Capture the cell that displays the provided text and extract its (x, y) central coordinate. 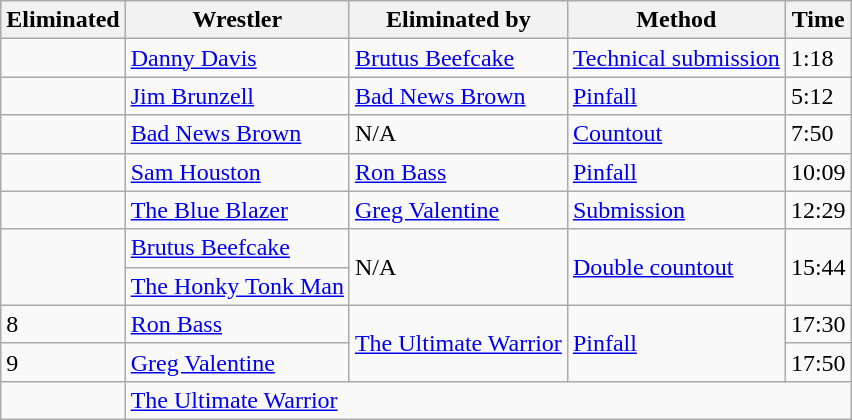
17:50 (818, 362)
The Honky Tonk Man (237, 286)
Danny Davis (237, 58)
Method (676, 20)
Technical submission (676, 58)
Time (818, 20)
15:44 (818, 267)
Submission (676, 210)
5:12 (818, 96)
9 (63, 362)
Wrestler (237, 20)
Eliminated (63, 20)
Sam Houston (237, 172)
8 (63, 324)
The Blue Blazer (237, 210)
Eliminated by (458, 20)
Jim Brunzell (237, 96)
12:29 (818, 210)
1:18 (818, 58)
Countout (676, 134)
10:09 (818, 172)
7:50 (818, 134)
Double countout (676, 267)
17:30 (818, 324)
